For the text-containing cell, return its midpoint in [x, y] coordinate format. 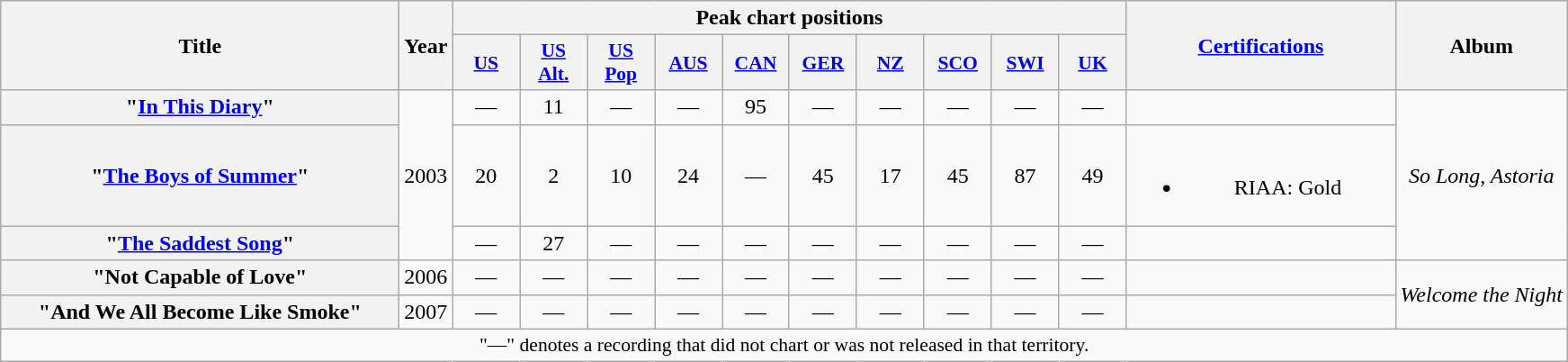
Certifications [1261, 45]
87 [1026, 175]
"The Saddest Song" [200, 243]
Peak chart positions [790, 18]
So Long, Astoria [1481, 175]
2003 [426, 175]
UK [1092, 63]
17 [891, 175]
CAN [756, 63]
11 [554, 107]
"Not Capable of Love" [200, 277]
"And We All Become Like Smoke" [200, 312]
USPop [621, 63]
SCO [957, 63]
27 [554, 243]
Welcome the Night [1481, 294]
"—" denotes a recording that did not chart or was not released in that territory. [784, 345]
SWI [1026, 63]
AUS [689, 63]
USAlt. [554, 63]
"The Boys of Summer" [200, 175]
GER [822, 63]
NZ [891, 63]
20 [486, 175]
RIAA: Gold [1261, 175]
US [486, 63]
2007 [426, 312]
"In This Diary" [200, 107]
24 [689, 175]
49 [1092, 175]
2 [554, 175]
10 [621, 175]
Album [1481, 45]
95 [756, 107]
2006 [426, 277]
Year [426, 45]
Title [200, 45]
